Output the [x, y] coordinate of the center of the cell containing the given text.  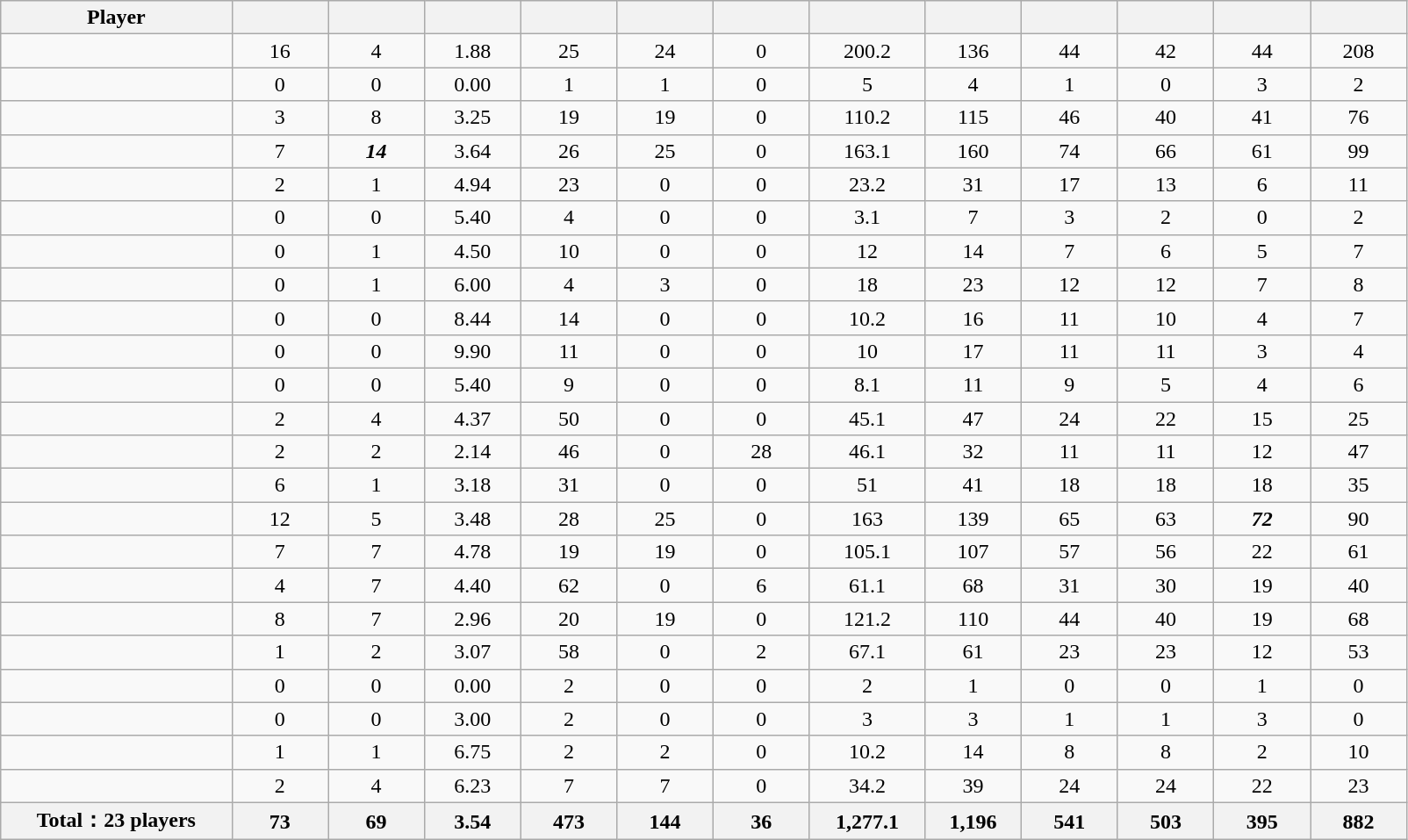
53 [1359, 652]
1,196 [973, 822]
66 [1166, 151]
6.00 [472, 284]
8.1 [867, 384]
3.48 [472, 519]
395 [1262, 822]
36 [761, 822]
26 [569, 151]
110 [973, 619]
99 [1359, 151]
73 [280, 822]
62 [569, 585]
503 [1166, 822]
115 [973, 118]
4.50 [472, 251]
3.25 [472, 118]
32 [973, 452]
72 [1262, 519]
3.18 [472, 485]
2.14 [472, 452]
46.1 [867, 452]
Total：23 players [116, 822]
67.1 [867, 652]
50 [569, 419]
2.96 [472, 619]
35 [1359, 485]
144 [665, 822]
200.2 [867, 51]
139 [973, 519]
3.54 [472, 822]
56 [1166, 552]
4.37 [472, 419]
69 [377, 822]
39 [973, 786]
90 [1359, 519]
160 [973, 151]
8.44 [472, 318]
9.90 [472, 351]
3.07 [472, 652]
58 [569, 652]
121.2 [867, 619]
74 [1069, 151]
23.2 [867, 184]
105.1 [867, 552]
42 [1166, 51]
110.2 [867, 118]
136 [973, 51]
208 [1359, 51]
6.75 [472, 752]
34.2 [867, 786]
Player [116, 18]
1.88 [472, 51]
30 [1166, 585]
57 [1069, 552]
107 [973, 552]
163.1 [867, 151]
20 [569, 619]
4.78 [472, 552]
163 [867, 519]
13 [1166, 184]
45.1 [867, 419]
3.1 [867, 218]
51 [867, 485]
61.1 [867, 585]
6.23 [472, 786]
541 [1069, 822]
882 [1359, 822]
1,277.1 [867, 822]
63 [1166, 519]
4.40 [472, 585]
3.64 [472, 151]
65 [1069, 519]
4.94 [472, 184]
3.00 [472, 719]
76 [1359, 118]
15 [1262, 419]
473 [569, 822]
